Find where the given text appears and provide that cell's center as [x, y] coordinate. 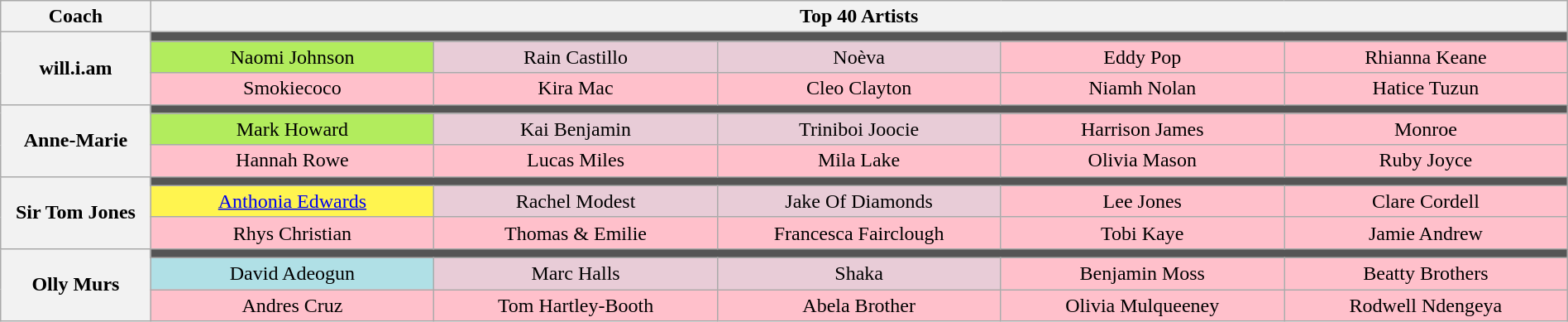
Rain Castillo [576, 57]
David Adeogun [293, 273]
Coach [76, 17]
Mila Lake [858, 161]
Naomi Johnson [293, 57]
Harrison James [1143, 129]
Hannah Rowe [293, 161]
Kira Mac [576, 89]
Noèva [858, 57]
Monroe [1426, 129]
Clare Cordell [1426, 201]
Jamie Andrew [1426, 233]
Sir Tom Jones [76, 212]
Francesca Fairclough [858, 233]
Lee Jones [1143, 201]
Rhianna Keane [1426, 57]
Lucas Miles [576, 161]
Rhys Christian [293, 233]
Beatty Brothers [1426, 273]
Tom Hartley-Booth [576, 305]
Olivia Mason [1143, 161]
Tobi Kaye [1143, 233]
Rodwell Ndengeya [1426, 305]
Shaka [858, 273]
Jake Of Diamonds [858, 201]
Marc Halls [576, 273]
Triniboi Joocie [858, 129]
Eddy Pop [1143, 57]
Niamh Nolan [1143, 89]
Thomas & Emilie [576, 233]
Rachel Modest [576, 201]
Anthonia Edwards [293, 201]
will.i.am [76, 68]
Hatice Tuzun [1426, 89]
Ruby Joyce [1426, 161]
Smokiecoco [293, 89]
Olivia Mulqueeney [1143, 305]
Anne-Marie [76, 141]
Kai Benjamin [576, 129]
Cleo Clayton [858, 89]
Andres Cruz [293, 305]
Mark Howard [293, 129]
Benjamin Moss [1143, 273]
Abela Brother [858, 305]
Top 40 Artists [858, 17]
Olly Murs [76, 285]
